Pinpoint the cell where the given text exists, returning its [x, y] midpoint coordinate. 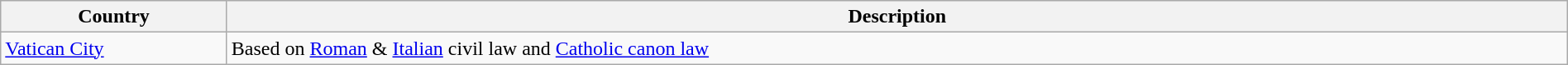
Vatican City [114, 48]
Based on Roman & Italian civil law and Catholic canon law [896, 48]
Country [114, 17]
Description [896, 17]
